Extract the [X, Y] coordinate from the center of the cell holding the provided text.  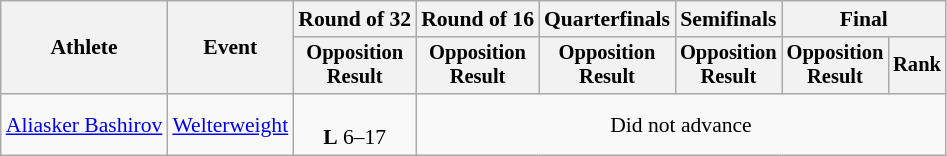
Final [864, 19]
Aliasker Bashirov [84, 124]
Round of 32 [354, 19]
Quarterfinals [607, 19]
Semifinals [728, 19]
Athlete [84, 48]
Did not advance [681, 124]
L 6–17 [354, 124]
Rank [917, 66]
Round of 16 [478, 19]
Welterweight [230, 124]
Event [230, 48]
